Locate the cell with the specified text and output its [X, Y] center coordinate. 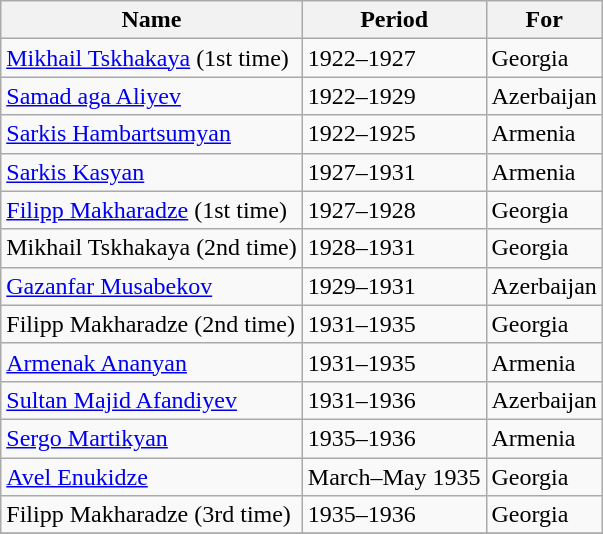
1931–1936 [394, 400]
Filipp Makharadze (1st time) [152, 210]
Sultan Majid Afandiyev [152, 400]
Avel Enukidze [152, 477]
Sergo Martikyan [152, 438]
Sarkis Kasyan [152, 172]
Filipp Makharadze (3rd time) [152, 515]
Gazanfar Musabekov [152, 286]
1922–1929 [394, 96]
Armenak Ananyan [152, 362]
Period [394, 20]
1927–1931 [394, 172]
1922–1925 [394, 134]
1928–1931 [394, 248]
Mikhail Tskhakaya (1st time) [152, 58]
1922–1927 [394, 58]
For [544, 20]
Samad aga Aliyev [152, 96]
1927–1928 [394, 210]
Mikhail Tskhakaya (2nd time) [152, 248]
March–May 1935 [394, 477]
1929–1931 [394, 286]
Name [152, 20]
Sarkis Hambartsumyan [152, 134]
Filipp Makharadze (2nd time) [152, 324]
